Detect which cell encompasses the target text, then output its [x, y] center coordinate. 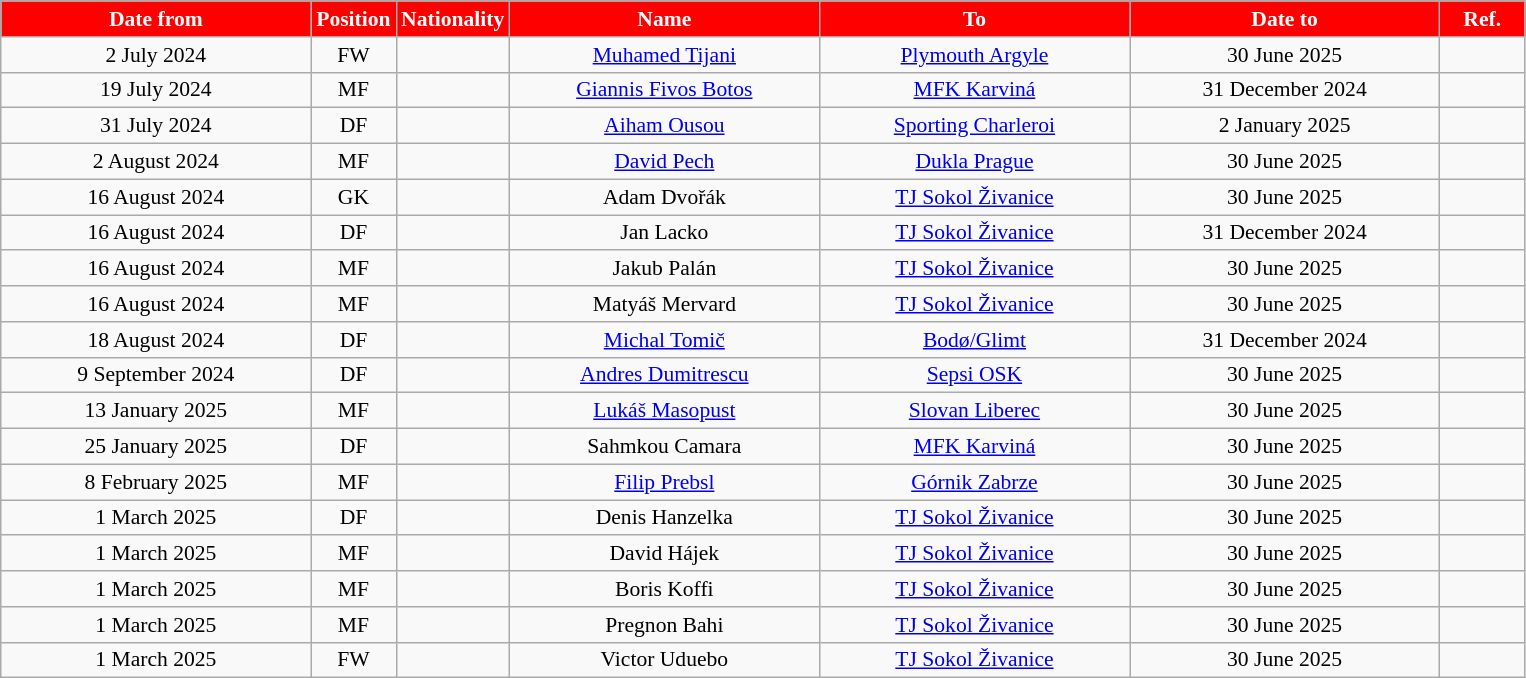
9 September 2024 [156, 375]
31 July 2024 [156, 126]
Aiham Ousou [664, 126]
2 July 2024 [156, 55]
Jan Lacko [664, 233]
Michal Tomič [664, 340]
25 January 2025 [156, 447]
Position [354, 19]
Slovan Liberec [974, 411]
Jakub Palán [664, 269]
Lukáš Masopust [664, 411]
Bodø/Glimt [974, 340]
Denis Hanzelka [664, 518]
Date from [156, 19]
Filip Prebsl [664, 482]
David Pech [664, 162]
Giannis Fivos Botos [664, 90]
Górnik Zabrze [974, 482]
Ref. [1482, 19]
2 January 2025 [1285, 126]
To [974, 19]
Adam Dvořák [664, 197]
Dukla Prague [974, 162]
Name [664, 19]
David Hájek [664, 554]
2 August 2024 [156, 162]
Andres Dumitrescu [664, 375]
8 February 2025 [156, 482]
Victor Uduebo [664, 660]
Sahmkou Camara [664, 447]
Boris Koffi [664, 589]
Pregnon Bahi [664, 625]
Date to [1285, 19]
13 January 2025 [156, 411]
18 August 2024 [156, 340]
Sepsi OSK [974, 375]
Muhamed Tijani [664, 55]
GK [354, 197]
Nationality [452, 19]
Matyáš Mervard [664, 304]
19 July 2024 [156, 90]
Plymouth Argyle [974, 55]
Sporting Charleroi [974, 126]
